Search for the cell housing the specified text and yield its (x, y) center coordinate. 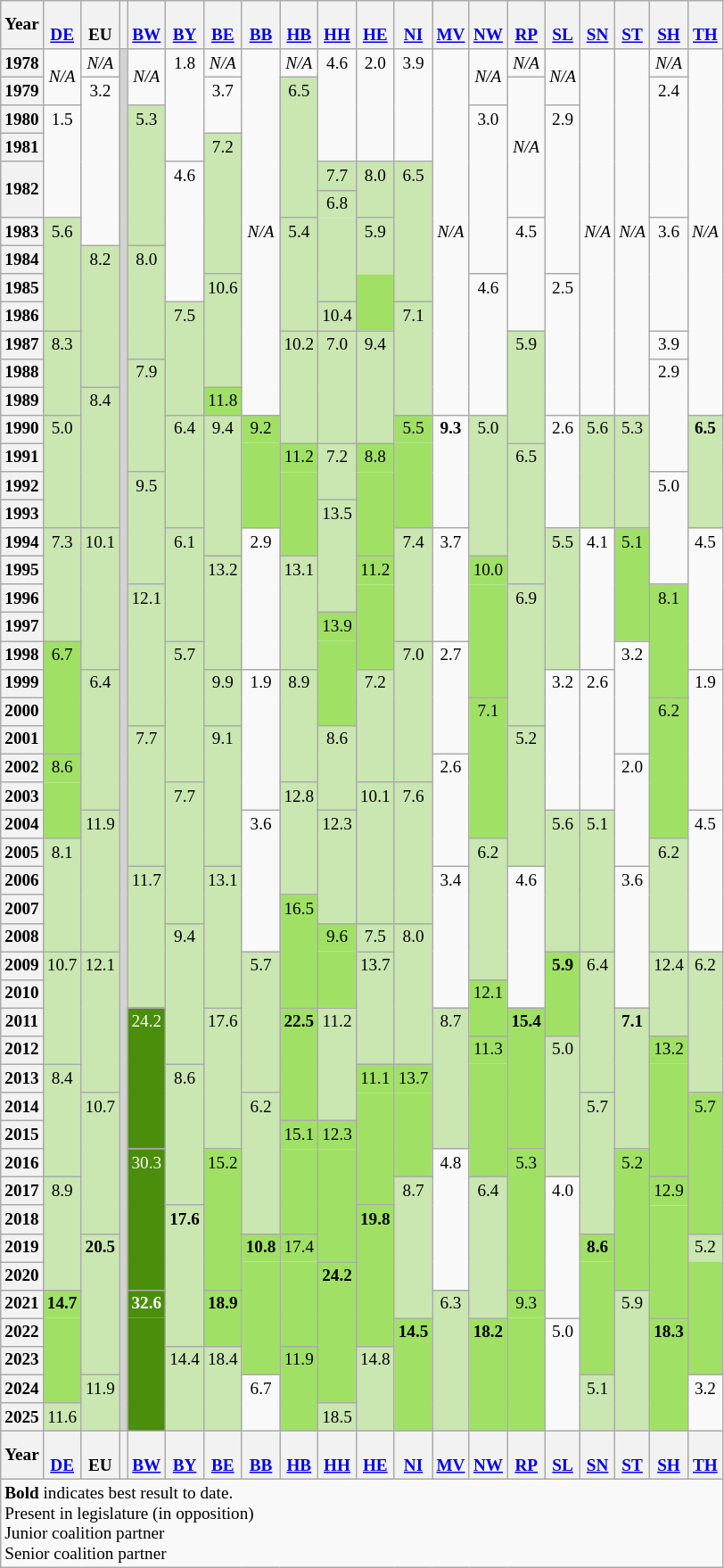
2008 (22, 937)
Bold indicates best result to date. Present in legislature (in opposition) Junior coalition partner Senior coalition partner (362, 1523)
19.8 (374, 1219)
1978 (22, 63)
14.8 (374, 1388)
13.9 (337, 627)
6.1 (185, 585)
2014 (22, 1107)
2004 (22, 824)
1989 (22, 401)
1992 (22, 486)
2007 (22, 909)
6.9 (526, 655)
10.6 (223, 330)
30.3 (146, 1163)
7.6 (414, 853)
1999 (22, 683)
9.1 (223, 796)
1986 (22, 317)
2015 (22, 1135)
9.9 (223, 697)
16.5 (300, 909)
10.2 (300, 387)
2025 (22, 1417)
4.8 (451, 1219)
18.4 (223, 1388)
1983 (22, 232)
2.4 (669, 146)
2016 (22, 1163)
11.8 (223, 401)
1.5 (62, 161)
14.4 (185, 1388)
2002 (22, 768)
11.1 (374, 1078)
11.7 (146, 937)
8.3 (62, 373)
2001 (22, 739)
1990 (22, 429)
1981 (22, 148)
10.8 (260, 1248)
9.5 (146, 528)
2019 (22, 1248)
20.5 (100, 1304)
18.2 (489, 1333)
1.8 (185, 105)
2020 (22, 1275)
1987 (22, 344)
15.1 (300, 1135)
2.7 (451, 697)
2024 (22, 1389)
1988 (22, 373)
2010 (22, 994)
9.6 (337, 937)
6.8 (337, 203)
17.4 (300, 1248)
2023 (22, 1360)
12.8 (300, 838)
2009 (22, 965)
3.0 (489, 189)
11.6 (62, 1417)
6.3 (451, 1360)
2013 (22, 1078)
14.5 (414, 1333)
2006 (22, 881)
1994 (22, 542)
12.9 (669, 1192)
2017 (22, 1192)
1998 (22, 655)
4.0 (564, 1248)
3.4 (451, 937)
12.4 (669, 994)
9.2 (260, 429)
15.2 (223, 1163)
5.4 (300, 275)
2011 (22, 1022)
1993 (22, 514)
7.4 (414, 585)
18.3 (669, 1333)
8.8 (374, 458)
2000 (22, 712)
10.0 (489, 570)
8.2 (100, 316)
7.9 (146, 416)
1985 (22, 288)
13.5 (337, 557)
1984 (22, 260)
7.3 (62, 585)
2003 (22, 796)
2012 (22, 1050)
2022 (22, 1333)
1979 (22, 91)
22.5 (300, 1022)
2.5 (564, 344)
1991 (22, 458)
4.1 (597, 598)
2018 (22, 1219)
1995 (22, 570)
18.9 (223, 1318)
10.4 (337, 317)
1996 (22, 598)
1997 (22, 627)
11.3 (489, 1050)
18.5 (337, 1417)
15.4 (526, 1022)
32.6 (146, 1304)
2005 (22, 853)
14.7 (62, 1304)
1980 (22, 120)
1982 (22, 189)
2021 (22, 1304)
